Extract the (x, y) coordinate from the center of the cell holding the provided text.  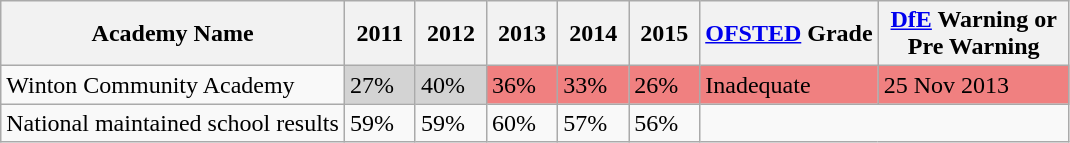
40% (450, 85)
33% (594, 85)
2014 (594, 34)
Academy Name (173, 34)
OFSTED Grade (789, 34)
2015 (664, 34)
25 Nov 2013 (974, 85)
2013 (522, 34)
36% (522, 85)
DfE Warning or Pre Warning (974, 34)
60% (522, 123)
Inadequate (789, 85)
2012 (450, 34)
57% (594, 123)
27% (380, 85)
56% (664, 123)
Winton Community Academy (173, 85)
2011 (380, 34)
26% (664, 85)
National maintained school results (173, 123)
